From the cell containing the given text, extract its center point as (X, Y) coordinate. 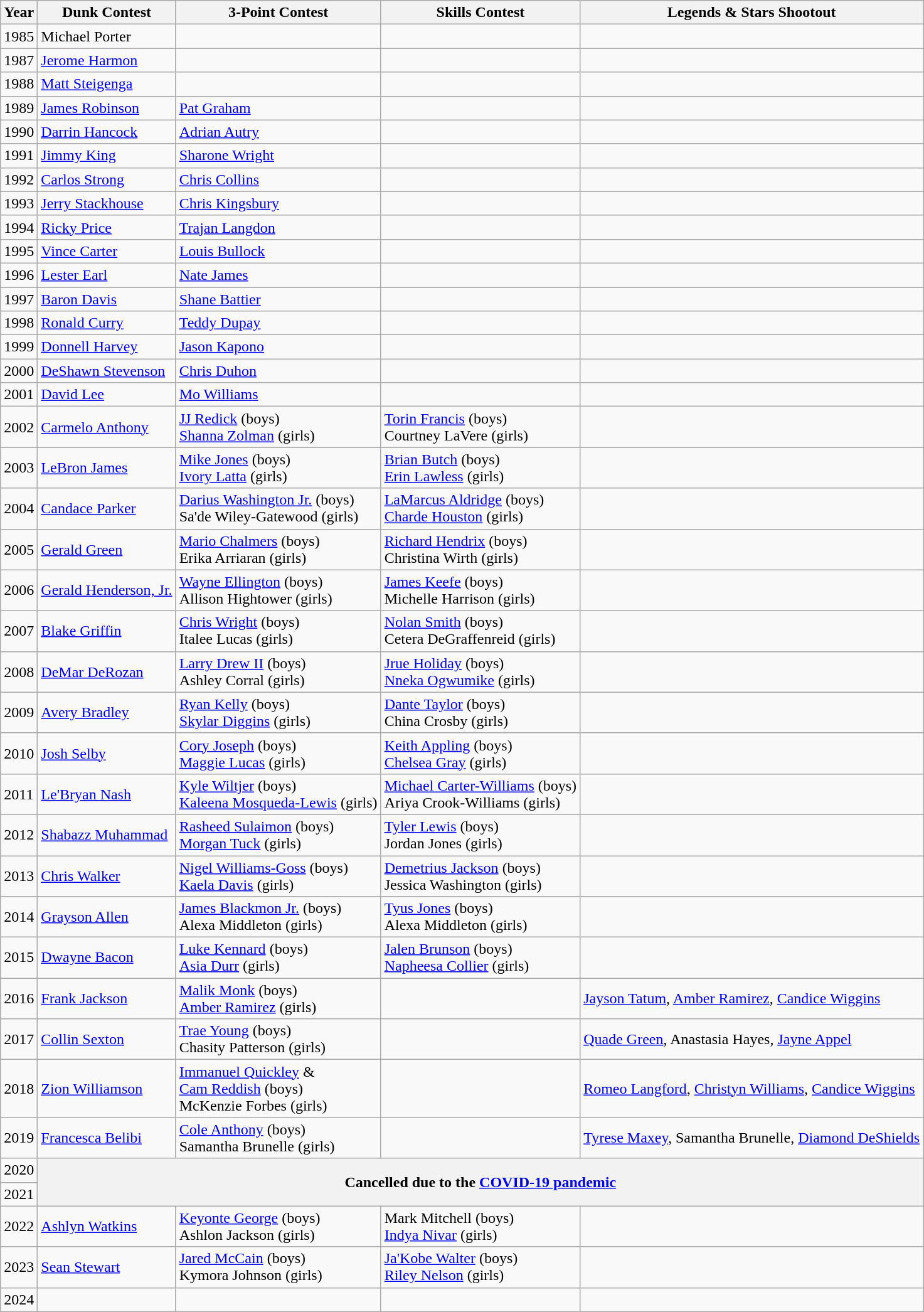
3-Point Contest (279, 13)
LaMarcus Aldridge (boys)Charde Houston (girls) (481, 508)
2001 (19, 395)
Cancelled due to the COVID-19 pandemic (481, 1182)
Jrue Holiday (boys)Nneka Ogwumike (girls) (481, 671)
Frank Jackson (107, 999)
Carlos Strong (107, 179)
Wayne Ellington (boys)Allison Hightower (girls) (279, 590)
Keith Appling (boys)Chelsea Gray (girls) (481, 753)
Ja'Kobe Walter (boys)Riley Nelson (girls) (481, 1267)
2014 (19, 917)
2019 (19, 1138)
1987 (19, 60)
Gerald Green (107, 550)
1994 (19, 227)
2021 (19, 1194)
Luke Kennard (boys)Asia Durr (girls) (279, 957)
1988 (19, 84)
Larry Drew II (boys)Ashley Corral (girls) (279, 671)
2020 (19, 1170)
2004 (19, 508)
Chris Duhon (279, 371)
Baron Davis (107, 299)
Louis Bullock (279, 251)
Lester Earl (107, 275)
Michael Porter (107, 36)
Ryan Kelly (boys)Skylar Diggins (girls) (279, 713)
Dunk Contest (107, 13)
Francesca Belibi (107, 1138)
Tyler Lewis (boys)Jordan Jones (girls) (481, 835)
Skills Contest (481, 13)
Donnell Harvey (107, 347)
Carmelo Anthony (107, 427)
Nate James (279, 275)
2023 (19, 1267)
Cory Joseph (boys)Maggie Lucas (girls) (279, 753)
Darius Washington Jr. (boys)Sa'de Wiley-Gatewood (girls) (279, 508)
2011 (19, 794)
Sean Stewart (107, 1267)
1991 (19, 156)
Blake Griffin (107, 631)
2024 (19, 1299)
Romeo Langford, Christyn Williams, Candice Wiggins (751, 1089)
DeShawn Stevenson (107, 371)
Ashlyn Watkins (107, 1226)
James Keefe (boys)Michelle Harrison (girls) (481, 590)
Year (19, 13)
Chris Kingsbury (279, 203)
2002 (19, 427)
Shabazz Muhammad (107, 835)
Tyus Jones (boys)Alexa Middleton (girls) (481, 917)
Chris Walker (107, 876)
Mike Jones (boys)Ivory Latta (girls) (279, 468)
1997 (19, 299)
Avery Bradley (107, 713)
2012 (19, 835)
1985 (19, 36)
Kyle Wiltjer (boys)Kaleena Mosqueda-Lewis (girls) (279, 794)
Michael Carter-Williams (boys)Ariya Crook-Williams (girls) (481, 794)
Le'Bryan Nash (107, 794)
Grayson Allen (107, 917)
1993 (19, 203)
2017 (19, 1039)
Dante Taylor (boys)China Crosby (girls) (481, 713)
Jared McCain (boys)Kymora Johnson (girls) (279, 1267)
Brian Butch (boys)Erin Lawless (girls) (481, 468)
Josh Selby (107, 753)
1990 (19, 132)
Mo Williams (279, 395)
Tyrese Maxey, Samantha Brunelle, Diamond DeShields (751, 1138)
Pat Graham (279, 108)
Collin Sexton (107, 1039)
2003 (19, 468)
2018 (19, 1089)
2022 (19, 1226)
1995 (19, 251)
Jerome Harmon (107, 60)
Quade Green, Anastasia Hayes, Jayne Appel (751, 1039)
James Robinson (107, 108)
Torin Francis (boys)Courtney LaVere (girls) (481, 427)
Richard Hendrix (boys)Christina Wirth (girls) (481, 550)
James Blackmon Jr. (boys)Alexa Middleton (girls) (279, 917)
2005 (19, 550)
Jerry Stackhouse (107, 203)
2007 (19, 631)
Cole Anthony (boys)Samantha Brunelle (girls) (279, 1138)
Demetrius Jackson (boys)Jessica Washington (girls) (481, 876)
1989 (19, 108)
2016 (19, 999)
2015 (19, 957)
Jayson Tatum, Amber Ramirez, Candice Wiggins (751, 999)
Mark Mitchell (boys)Indya Nivar (girls) (481, 1226)
Vince Carter (107, 251)
Jimmy King (107, 156)
2009 (19, 713)
2010 (19, 753)
Ronald Curry (107, 323)
Chris Wright (boys)Italee Lucas (girls) (279, 631)
Chris Collins (279, 179)
Malik Monk (boys)Amber Ramirez (girls) (279, 999)
Darrin Hancock (107, 132)
Immanuel Quickley &Cam Reddish (boys)McKenzie Forbes (girls) (279, 1089)
Jalen Brunson (boys)Napheesa Collier (girls) (481, 957)
1992 (19, 179)
Dwayne Bacon (107, 957)
JJ Redick (boys)Shanna Zolman (girls) (279, 427)
Nolan Smith (boys)Cetera DeGraffenreid (girls) (481, 631)
Gerald Henderson, Jr. (107, 590)
2000 (19, 371)
2006 (19, 590)
Trajan Langdon (279, 227)
Jason Kapono (279, 347)
Shane Battier (279, 299)
Keyonte George (boys)Ashlon Jackson (girls) (279, 1226)
DeMar DeRozan (107, 671)
Legends & Stars Shootout (751, 13)
Zion Williamson (107, 1089)
1996 (19, 275)
1998 (19, 323)
2008 (19, 671)
Candace Parker (107, 508)
Ricky Price (107, 227)
LeBron James (107, 468)
Adrian Autry (279, 132)
Mario Chalmers (boys)Erika Arriaran (girls) (279, 550)
2013 (19, 876)
Rasheed Sulaimon (boys)Morgan Tuck (girls) (279, 835)
1999 (19, 347)
David Lee (107, 395)
Trae Young (boys)Chasity Patterson (girls) (279, 1039)
Nigel Williams-Goss (boys)Kaela Davis (girls) (279, 876)
Teddy Dupay (279, 323)
Sharone Wright (279, 156)
Matt Steigenga (107, 84)
